Capture the cell that displays the provided text and extract its (x, y) central coordinate. 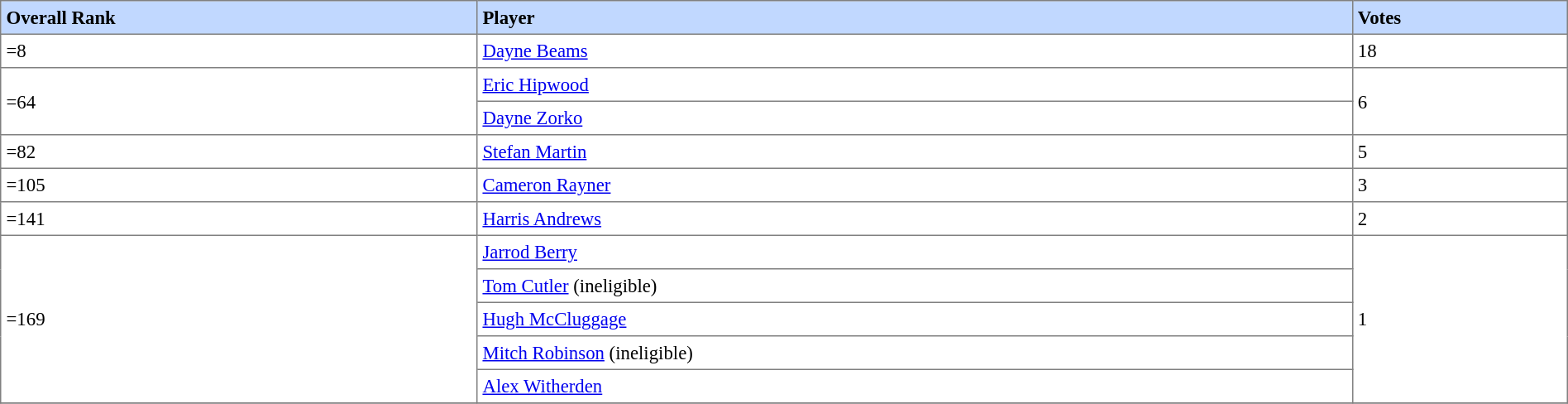
18 (1460, 50)
=64 (239, 101)
=8 (239, 50)
Player (915, 17)
=82 (239, 151)
=105 (239, 185)
Cameron Rayner (915, 185)
5 (1460, 151)
Stefan Martin (915, 151)
2 (1460, 219)
6 (1460, 101)
3 (1460, 185)
Alex Witherden (915, 386)
1 (1460, 319)
Tom Cutler (ineligible) (915, 286)
Mitch Robinson (ineligible) (915, 353)
Eric Hipwood (915, 84)
Harris Andrews (915, 219)
Jarrod Berry (915, 252)
Dayne Zorko (915, 118)
Overall Rank (239, 17)
=169 (239, 319)
Hugh McCluggage (915, 319)
Dayne Beams (915, 50)
=141 (239, 219)
Votes (1460, 17)
